Find where the given text appears and provide that cell's center as (x, y) coordinate. 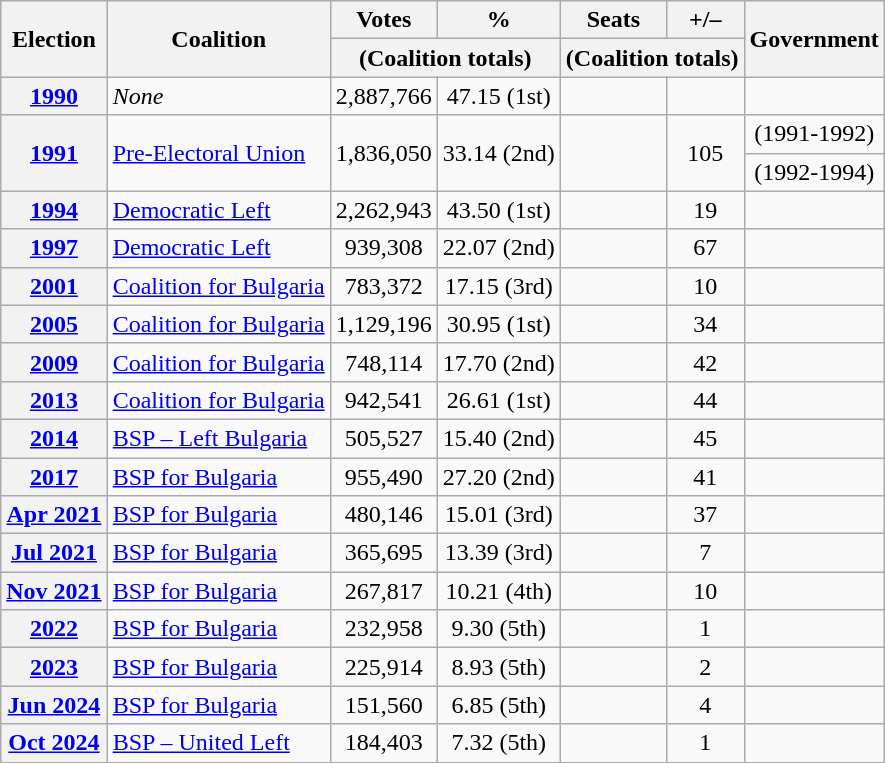
6.85 (5th) (498, 705)
105 (705, 153)
2,887,766 (384, 96)
7 (705, 553)
Oct 2024 (54, 743)
43.50 (1st) (498, 210)
% (498, 20)
1991 (54, 153)
Pre-Electoral Union (218, 153)
37 (705, 515)
480,146 (384, 515)
10.21 (4th) (498, 591)
2 (705, 667)
365,695 (384, 553)
184,403 (384, 743)
955,490 (384, 477)
9.30 (5th) (498, 629)
8.93 (5th) (498, 667)
15.01 (3rd) (498, 515)
67 (705, 248)
Coalition (218, 39)
1997 (54, 248)
22.07 (2nd) (498, 248)
44 (705, 400)
2001 (54, 286)
Nov 2021 (54, 591)
783,372 (384, 286)
47.15 (1st) (498, 96)
34 (705, 324)
Apr 2021 (54, 515)
748,114 (384, 362)
26.61 (1st) (498, 400)
(1992-1994) (814, 172)
1994 (54, 210)
+/– (705, 20)
2,262,943 (384, 210)
27.20 (2nd) (498, 477)
15.40 (2nd) (498, 438)
(1991-1992) (814, 134)
41 (705, 477)
19 (705, 210)
None (218, 96)
Seats (613, 20)
17.70 (2nd) (498, 362)
4 (705, 705)
1,129,196 (384, 324)
2005 (54, 324)
45 (705, 438)
225,914 (384, 667)
2023 (54, 667)
33.14 (2nd) (498, 153)
Election (54, 39)
232,958 (384, 629)
Jul 2021 (54, 553)
1990 (54, 96)
BSP – Left Bulgaria (218, 438)
2017 (54, 477)
Government (814, 39)
1,836,050 (384, 153)
2022 (54, 629)
2009 (54, 362)
BSP – United Left (218, 743)
42 (705, 362)
17.15 (3rd) (498, 286)
939,308 (384, 248)
30.95 (1st) (498, 324)
942,541 (384, 400)
505,527 (384, 438)
Jun 2024 (54, 705)
2013 (54, 400)
7.32 (5th) (498, 743)
267,817 (384, 591)
151,560 (384, 705)
2014 (54, 438)
13.39 (3rd) (498, 553)
Votes (384, 20)
